Capture the cell that displays the provided text and extract its (X, Y) central coordinate. 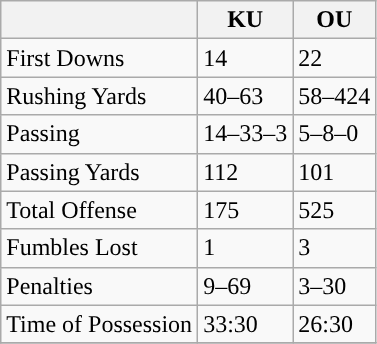
14 (246, 58)
Time of Possession (100, 324)
KU (246, 20)
175 (246, 210)
22 (334, 58)
26:30 (334, 324)
525 (334, 210)
Penalties (100, 286)
OU (334, 20)
Fumbles Lost (100, 248)
Passing (100, 134)
40–63 (246, 96)
9–69 (246, 286)
58–424 (334, 96)
Passing Yards (100, 172)
3 (334, 248)
Total Offense (100, 210)
112 (246, 172)
5–8–0 (334, 134)
101 (334, 172)
14–33–3 (246, 134)
Rushing Yards (100, 96)
33:30 (246, 324)
1 (246, 248)
3–30 (334, 286)
First Downs (100, 58)
